Find where the given text appears and provide that cell's center as [x, y] coordinate. 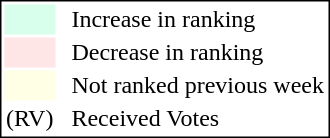
(RV) [29, 119]
Increase in ranking [198, 19]
Received Votes [198, 119]
Decrease in ranking [198, 53]
Not ranked previous week [198, 85]
